For the text-containing cell, return its midpoint in [x, y] coordinate format. 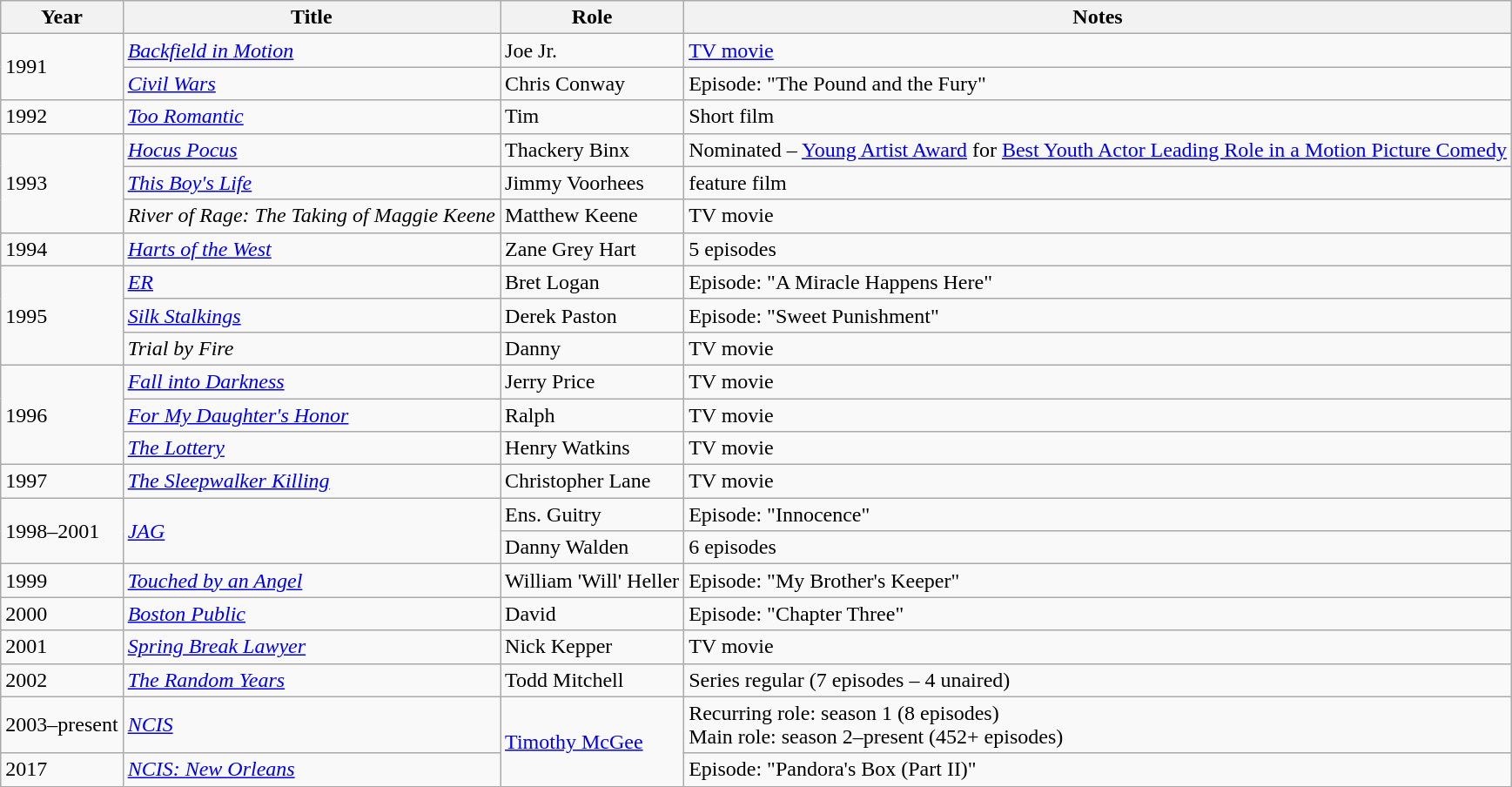
2001 [62, 647]
Episode: "Chapter Three" [1099, 614]
Derek Paston [592, 315]
Nick Kepper [592, 647]
2017 [62, 770]
Todd Mitchell [592, 680]
Spring Break Lawyer [312, 647]
Recurring role: season 1 (8 episodes) Main role: season 2–present (452+ episodes) [1099, 724]
River of Rage: The Taking of Maggie Keene [312, 216]
Danny Walden [592, 548]
Notes [1099, 17]
Episode: "Innocence" [1099, 515]
Episode: "My Brother's Keeper" [1099, 581]
Trial by Fire [312, 348]
5 episodes [1099, 249]
1998–2001 [62, 531]
Zane Grey Hart [592, 249]
JAG [312, 531]
Harts of the West [312, 249]
Civil Wars [312, 84]
Chris Conway [592, 84]
Matthew Keene [592, 216]
Role [592, 17]
Backfield in Motion [312, 50]
2003–present [62, 724]
NCIS [312, 724]
Ens. Guitry [592, 515]
Jimmy Voorhees [592, 183]
Hocus Pocus [312, 150]
2000 [62, 614]
ER [312, 282]
Too Romantic [312, 117]
David [592, 614]
feature film [1099, 183]
1999 [62, 581]
Short film [1099, 117]
William 'Will' Heller [592, 581]
1995 [62, 315]
Ralph [592, 415]
1996 [62, 414]
Jerry Price [592, 381]
1992 [62, 117]
1994 [62, 249]
Christopher Lane [592, 481]
1997 [62, 481]
Danny [592, 348]
Episode: "Sweet Punishment" [1099, 315]
Year [62, 17]
Title [312, 17]
Episode: "A Miracle Happens Here" [1099, 282]
Bret Logan [592, 282]
Touched by an Angel [312, 581]
Fall into Darkness [312, 381]
Silk Stalkings [312, 315]
Boston Public [312, 614]
Henry Watkins [592, 448]
NCIS: New Orleans [312, 770]
Timothy McGee [592, 742]
1993 [62, 183]
The Sleepwalker Killing [312, 481]
The Random Years [312, 680]
This Boy's Life [312, 183]
Joe Jr. [592, 50]
1991 [62, 67]
Series regular (7 episodes – 4 unaired) [1099, 680]
6 episodes [1099, 548]
2002 [62, 680]
Tim [592, 117]
The Lottery [312, 448]
Nominated – Young Artist Award for Best Youth Actor Leading Role in a Motion Picture Comedy [1099, 150]
Thackery Binx [592, 150]
Episode: "The Pound and the Fury" [1099, 84]
Episode: "Pandora's Box (Part II)" [1099, 770]
For My Daughter's Honor [312, 415]
